Identify which cell holds the provided text, then report its (X, Y) central coordinate. 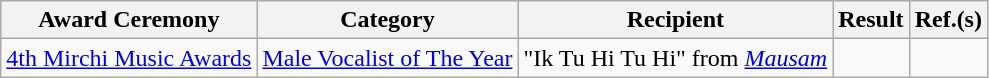
Award Ceremony (129, 20)
Ref.(s) (948, 20)
Category (388, 20)
4th Mirchi Music Awards (129, 58)
Recipient (676, 20)
"Ik Tu Hi Tu Hi" from Mausam (676, 58)
Male Vocalist of The Year (388, 58)
Result (871, 20)
